Scan for the cell matching the given text and deliver its [X, Y] coordinate at center. 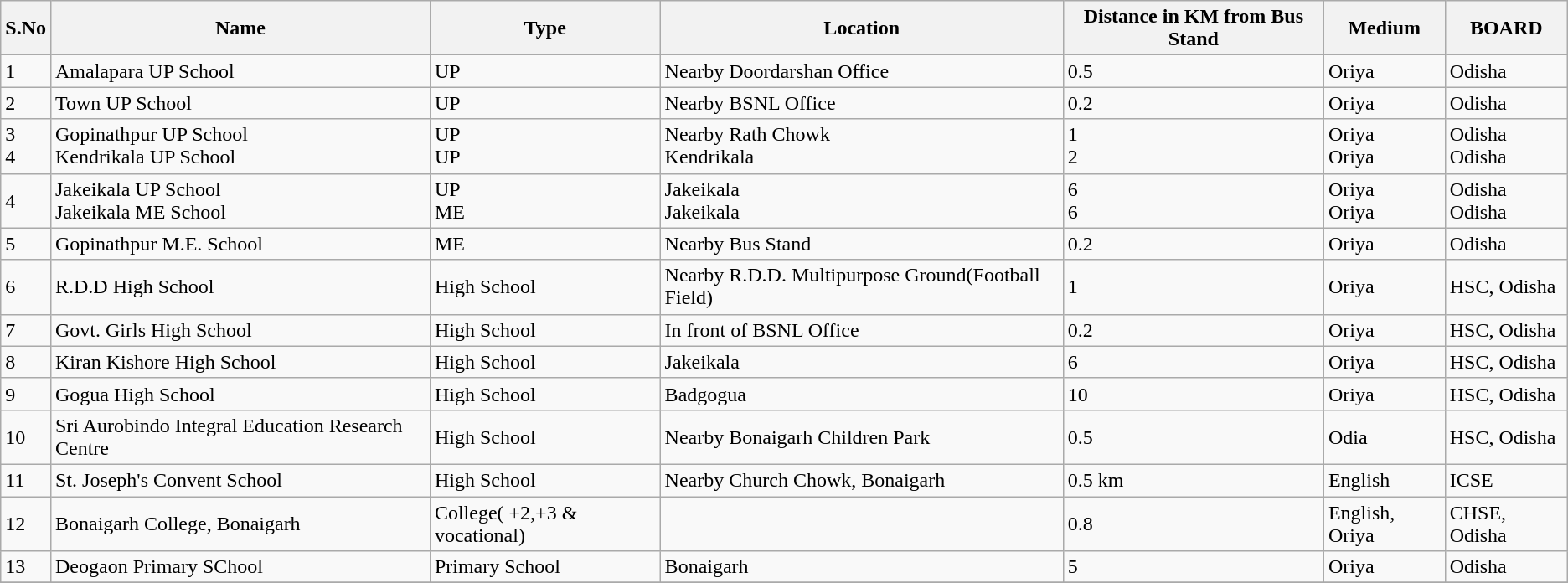
7 [26, 330]
Nearby Bus Stand [861, 244]
CHSE, Odisha [1506, 523]
Jakeikala UP SchoolJakeikala ME School [240, 201]
Name [240, 28]
Bonaigarh College, Bonaigarh [240, 523]
0.8 [1193, 523]
Deogaon Primary SChool [240, 567]
UPUP [544, 146]
Kiran Kishore High School [240, 362]
Primary School [544, 567]
2 [26, 103]
Nearby Bonaigarh Children Park [861, 437]
66 [1193, 201]
8 [26, 362]
S.No [26, 28]
Nearby Doordarshan Office [861, 71]
Town UP School [240, 103]
Distance in KM from Bus Stand [1193, 28]
Nearby BSNL Office [861, 103]
Gopinathpur M.E. School [240, 244]
Amalapara UP School [240, 71]
College( +2,+3 & vocational) [544, 523]
13 [26, 567]
0.5 km [1193, 480]
English [1384, 480]
Bonaigarh [861, 567]
BOARD [1506, 28]
Govt. Girls High School [240, 330]
ICSE [1506, 480]
ME [544, 244]
Nearby R.D.D. Multipurpose Ground(Football Field) [861, 286]
Medium [1384, 28]
Gogua High School [240, 394]
Location [861, 28]
Badgogua [861, 394]
Type [544, 28]
Nearby Church Chowk, Bonaigarh [861, 480]
St. Joseph's Convent School [240, 480]
34 [26, 146]
11 [26, 480]
4 [26, 201]
Sri Aurobindo Integral Education Research Centre [240, 437]
R.D.D High School [240, 286]
In front of BSNL Office [861, 330]
Jakeikala [861, 362]
Gopinathpur UP SchoolKendrikala UP School [240, 146]
UPME [544, 201]
9 [26, 394]
JakeikalaJakeikala [861, 201]
English, Oriya [1384, 523]
Odia [1384, 437]
Nearby Rath ChowkKendrikala [861, 146]
